Provide the (x, y) coordinate of the cell's center where the given text is located.  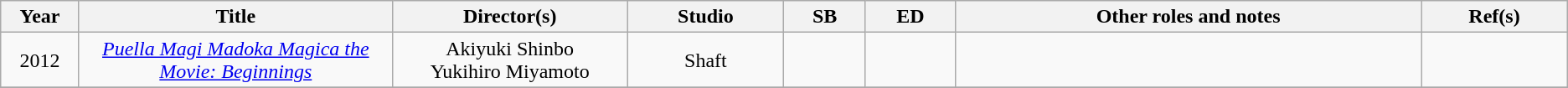
Director(s) (509, 17)
ED (910, 17)
Shaft (705, 60)
Year (40, 17)
Ref(s) (1494, 17)
Other roles and notes (1188, 17)
Puella Magi Madoka Magica the Movie: Beginnings (235, 60)
Studio (705, 17)
SB (824, 17)
2012 (40, 60)
Title (235, 17)
Akiyuki Shinbo Yukihiro Miyamoto (509, 60)
